Find where the given text appears and provide that cell's center as [X, Y] coordinate. 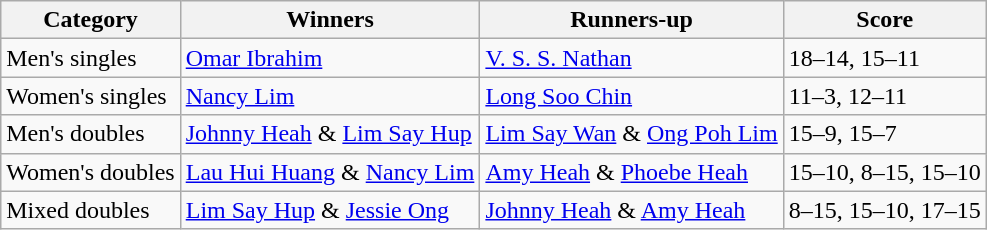
15–9, 15–7 [884, 134]
Lim Say Hup & Jessie Ong [330, 210]
15–10, 8–15, 15–10 [884, 172]
Women's singles [90, 96]
Men's singles [90, 58]
Category [90, 20]
Mixed doubles [90, 210]
Lim Say Wan & Ong Poh Lim [632, 134]
Men's doubles [90, 134]
8–15, 15–10, 17–15 [884, 210]
Johnny Heah & Lim Say Hup [330, 134]
Runners-up [632, 20]
Lau Hui Huang & Nancy Lim [330, 172]
Johnny Heah & Amy Heah [632, 210]
Winners [330, 20]
Nancy Lim [330, 96]
18–14, 15–11 [884, 58]
11–3, 12–11 [884, 96]
Score [884, 20]
Long Soo Chin [632, 96]
Women's doubles [90, 172]
V. S. S. Nathan [632, 58]
Omar Ibrahim [330, 58]
Amy Heah & Phoebe Heah [632, 172]
